Extract the [X, Y] coordinate from the center of the cell holding the provided text.  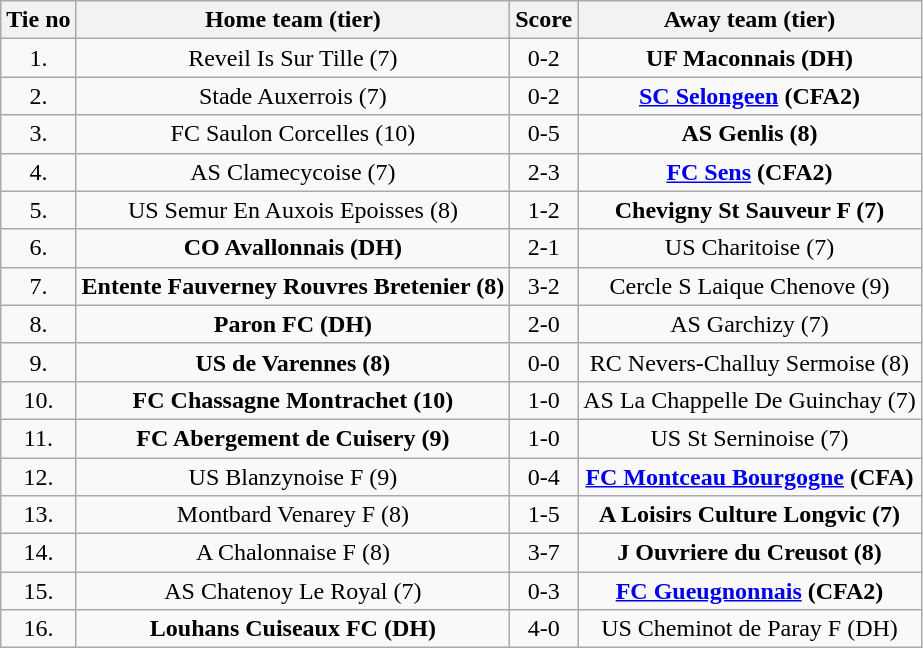
1-5 [544, 515]
0-3 [544, 591]
Stade Auxerrois (7) [293, 96]
2-1 [544, 248]
US Charitoise (7) [750, 248]
16. [38, 629]
UF Maconnais (DH) [750, 58]
AS Chatenoy Le Royal (7) [293, 591]
2. [38, 96]
Entente Fauverney Rouvres Bretenier (8) [293, 286]
Paron FC (DH) [293, 324]
Chevigny St Sauveur F (7) [750, 210]
3-2 [544, 286]
0-0 [544, 362]
7. [38, 286]
3-7 [544, 553]
2-0 [544, 324]
2-3 [544, 172]
AS Garchizy (7) [750, 324]
FC Abergement de Cuisery (9) [293, 438]
11. [38, 438]
1. [38, 58]
5. [38, 210]
13. [38, 515]
Reveil Is Sur Tille (7) [293, 58]
J Ouvriere du Creusot (8) [750, 553]
Home team (tier) [293, 20]
12. [38, 477]
4-0 [544, 629]
AS Genlis (8) [750, 134]
1-2 [544, 210]
CO Avallonnais (DH) [293, 248]
0-4 [544, 477]
Cercle S Laique Chenove (9) [750, 286]
0-5 [544, 134]
15. [38, 591]
US St Serninoise (7) [750, 438]
Away team (tier) [750, 20]
FC Saulon Corcelles (10) [293, 134]
US Semur En Auxois Epoisses (8) [293, 210]
RC Nevers-Challuy Sermoise (8) [750, 362]
10. [38, 400]
8. [38, 324]
Score [544, 20]
FC Sens (CFA2) [750, 172]
US de Varennes (8) [293, 362]
FC Montceau Bourgogne (CFA) [750, 477]
Montbard Venarey F (8) [293, 515]
US Blanzynoise F (9) [293, 477]
FC Gueugnonnais (CFA2) [750, 591]
Louhans Cuiseaux FC (DH) [293, 629]
4. [38, 172]
9. [38, 362]
FC Chassagne Montrachet (10) [293, 400]
3. [38, 134]
Tie no [38, 20]
AS Clamecycoise (7) [293, 172]
AS La Chappelle De Guinchay (7) [750, 400]
SC Selongeen (CFA2) [750, 96]
A Loisirs Culture Longvic (7) [750, 515]
A Chalonnaise F (8) [293, 553]
6. [38, 248]
US Cheminot de Paray F (DH) [750, 629]
14. [38, 553]
